Output the [X, Y] coordinate of the center of the cell containing the given text.  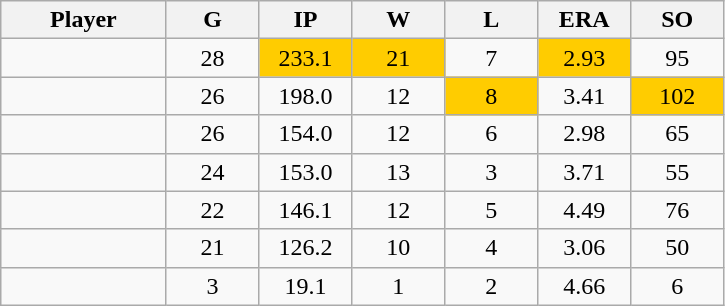
2.93 [584, 58]
95 [678, 58]
ERA [584, 20]
126.2 [306, 248]
W [398, 20]
198.0 [306, 96]
SO [678, 20]
2 [492, 286]
154.0 [306, 134]
65 [678, 134]
76 [678, 210]
19.1 [306, 286]
3.41 [584, 96]
Player [84, 20]
3.06 [584, 248]
4.49 [584, 210]
4.66 [584, 286]
5 [492, 210]
22 [212, 210]
2.98 [584, 134]
102 [678, 96]
153.0 [306, 172]
4 [492, 248]
50 [678, 248]
13 [398, 172]
L [492, 20]
1 [398, 286]
28 [212, 58]
10 [398, 248]
G [212, 20]
233.1 [306, 58]
24 [212, 172]
3.71 [584, 172]
146.1 [306, 210]
55 [678, 172]
IP [306, 20]
7 [492, 58]
8 [492, 96]
